For the text-containing cell, return its midpoint in [X, Y] coordinate format. 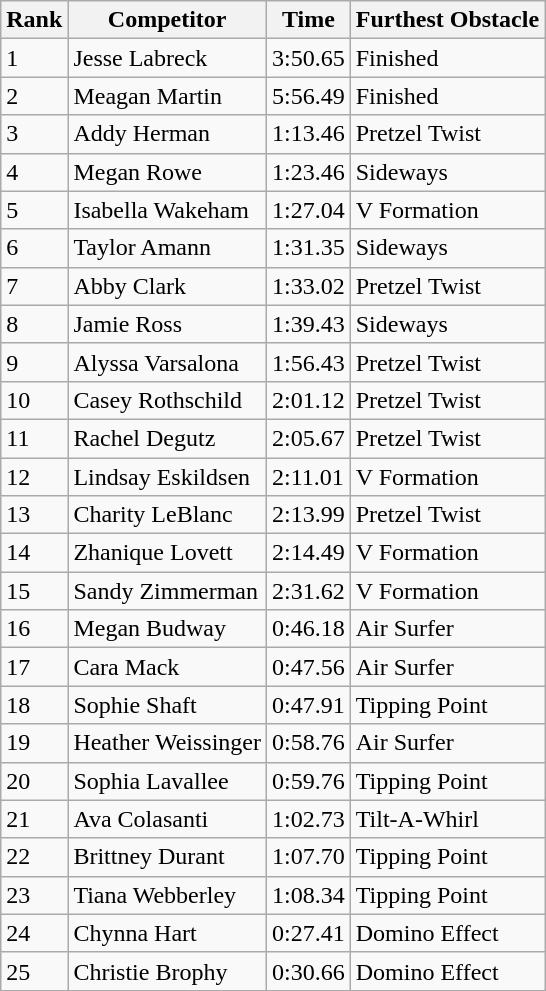
14 [34, 553]
Meagan Martin [168, 96]
0:58.76 [308, 743]
Megan Budway [168, 629]
17 [34, 667]
Tilt-A-Whirl [447, 819]
Sophia Lavallee [168, 781]
22 [34, 857]
Competitor [168, 20]
1:33.02 [308, 286]
19 [34, 743]
Jamie Ross [168, 324]
3 [34, 134]
3:50.65 [308, 58]
Time [308, 20]
11 [34, 438]
10 [34, 400]
Zhanique Lovett [168, 553]
2:14.49 [308, 553]
Rachel Degutz [168, 438]
25 [34, 971]
12 [34, 477]
Rank [34, 20]
7 [34, 286]
1:13.46 [308, 134]
8 [34, 324]
1:31.35 [308, 248]
Sophie Shaft [168, 705]
Brittney Durant [168, 857]
16 [34, 629]
0:47.91 [308, 705]
Megan Rowe [168, 172]
Addy Herman [168, 134]
2:13.99 [308, 515]
Isabella Wakeham [168, 210]
2:11.01 [308, 477]
5 [34, 210]
21 [34, 819]
Furthest Obstacle [447, 20]
6 [34, 248]
2:31.62 [308, 591]
Jesse Labreck [168, 58]
5:56.49 [308, 96]
Charity LeBlanc [168, 515]
23 [34, 895]
Ava Colasanti [168, 819]
1:07.70 [308, 857]
Christie Brophy [168, 971]
1:08.34 [308, 895]
0:47.56 [308, 667]
13 [34, 515]
9 [34, 362]
1:56.43 [308, 362]
Chynna Hart [168, 933]
Casey Rothschild [168, 400]
Alyssa Varsalona [168, 362]
Cara Mack [168, 667]
24 [34, 933]
0:30.66 [308, 971]
0:27.41 [308, 933]
1:23.46 [308, 172]
20 [34, 781]
Sandy Zimmerman [168, 591]
1:27.04 [308, 210]
0:46.18 [308, 629]
4 [34, 172]
Tiana Webberley [168, 895]
2:05.67 [308, 438]
1:39.43 [308, 324]
1 [34, 58]
1:02.73 [308, 819]
Lindsay Eskildsen [168, 477]
Heather Weissinger [168, 743]
2 [34, 96]
0:59.76 [308, 781]
Abby Clark [168, 286]
15 [34, 591]
2:01.12 [308, 400]
18 [34, 705]
Taylor Amann [168, 248]
